Extract the [x, y] coordinate from the center of the cell holding the provided text.  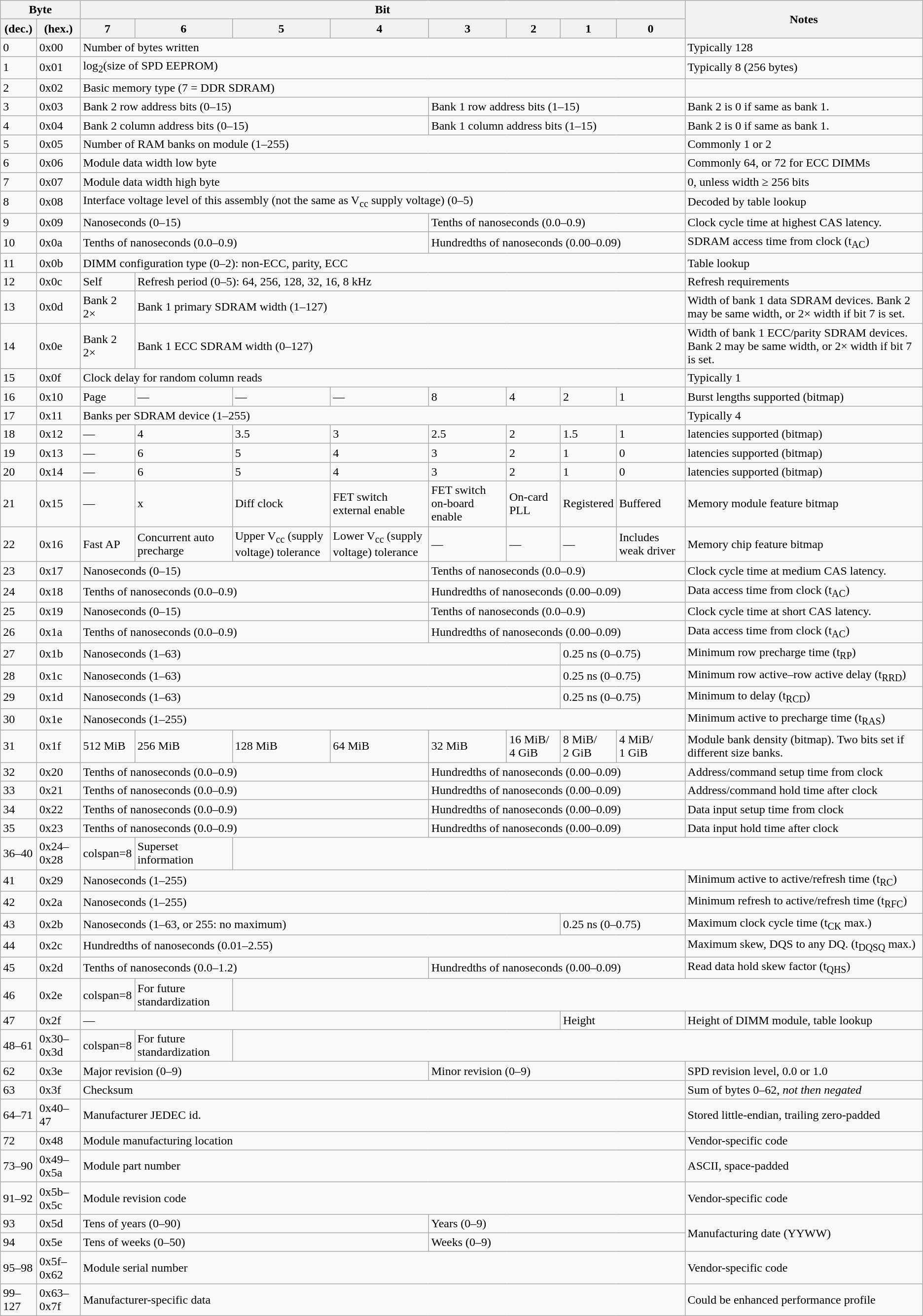
Manufacturer JEDEC id. [383, 1115]
Tenths of nanoseconds (0.0–1.2) [254, 968]
Stored little-endian, trailing zero-padded [804, 1115]
SDRAM access time from clock (tAC) [804, 242]
256 MiB [183, 746]
17 [19, 416]
12 [19, 281]
Hundredths of nanoseconds (0.01–2.55) [383, 946]
Clock cycle time at highest CAS latency. [804, 222]
14 [19, 346]
ASCII, space-padded [804, 1166]
35 [19, 828]
15 [19, 378]
128 MiB [281, 746]
0x5b–0x5c [58, 1198]
0x1b [58, 654]
32 [19, 772]
43 [19, 924]
Basic memory type (7 = DDR SDRAM) [383, 88]
31 [19, 746]
Major revision (0–9) [254, 1071]
Module part number [383, 1166]
Typically 8 (256 bytes) [804, 68]
FET switch on-board enable [467, 504]
62 [19, 1071]
Width of bank 1 ECC/parity SDRAM devices. Bank 2 may be same width, or 2× width if bit 7 is set. [804, 346]
SPD revision level, 0.0 or 1.0 [804, 1071]
Interface voltage level of this assembly (not the same as Vcc supply voltage) (0–5) [383, 202]
0x63–0x7f [58, 1299]
Self [107, 281]
Module revision code [383, 1198]
0, unless width ≥ 256 bits [804, 182]
47 [19, 1020]
Minor revision (0–9) [557, 1071]
Address/command setup time from clock [804, 772]
Minimum active to active/refresh time (tRC) [804, 880]
Refresh requirements [804, 281]
x [183, 504]
Weeks (0–9) [557, 1242]
94 [19, 1242]
Clock cycle time at medium CAS latency. [804, 571]
63 [19, 1090]
10 [19, 242]
Lower Vcc (supply voltage) tolerance [380, 544]
0x05 [58, 144]
27 [19, 654]
0x1d [58, 697]
Minimum active to precharge time (tRAS) [804, 719]
0x11 [58, 416]
8 MiB/2 GiB [588, 746]
DIMM configuration type (0–2): non-ECC, parity, ECC [383, 263]
0x3e [58, 1071]
16 MiB/4 GiB [533, 746]
44 [19, 946]
Bank 2 row address bits (0–15) [254, 106]
Bank 1 row address bits (1–15) [557, 106]
FET switch external enable [380, 504]
33 [19, 791]
Concurrent auto precharge [183, 544]
Page [107, 397]
Clock cycle time at short CAS latency. [804, 612]
Upper Vcc (supply voltage) tolerance [281, 544]
Burst lengths supported (bitmap) [804, 397]
34 [19, 809]
0x1c [58, 676]
Module serial number [383, 1268]
Minimum to delay (tRCD) [804, 697]
Diff clock [281, 504]
Sum of bytes 0–62, not then negated [804, 1090]
26 [19, 632]
Manufacturing date (YYWW) [804, 1233]
0x13 [58, 453]
Height [622, 1020]
0x10 [58, 397]
23 [19, 571]
Bit [383, 10]
Typically 128 [804, 47]
0x18 [58, 591]
Number of bytes written [383, 47]
Manufacturer-specific data [383, 1299]
72 [19, 1141]
Module bank density (bitmap). Two bits set if different size banks. [804, 746]
18 [19, 434]
22 [19, 544]
(hex.) [58, 29]
42 [19, 902]
73–90 [19, 1166]
Read data hold skew factor (tQHS) [804, 968]
Minimum refresh to active/refresh time (tRFC) [804, 902]
11 [19, 263]
0x5e [58, 1242]
0x09 [58, 222]
0x0c [58, 281]
Module data width low byte [383, 163]
0x2a [58, 902]
Includes weak driver [651, 544]
Maximum clock cycle time (tCK max.) [804, 924]
4 MiB/1 GiB [651, 746]
Notes [804, 19]
0x2b [58, 924]
36–40 [19, 854]
28 [19, 676]
93 [19, 1223]
0x23 [58, 828]
0x19 [58, 612]
Bank 1 primary SDRAM width (1–127) [410, 308]
Number of RAM banks on module (1–255) [383, 144]
0x15 [58, 504]
Clock delay for random column reads [383, 378]
0x02 [58, 88]
0x2c [58, 946]
Nanoseconds (1–63, or 255: no maximum) [320, 924]
Data input hold time after clock [804, 828]
0x22 [58, 809]
45 [19, 968]
Module data width high byte [383, 182]
32 MiB [467, 746]
Checksum [383, 1090]
0x3f [58, 1090]
30 [19, 719]
Superset information [183, 854]
0x20 [58, 772]
Memory module feature bitmap [804, 504]
2.5 [467, 434]
On-card PLL [533, 504]
19 [19, 453]
0x21 [58, 791]
Data input setup time from clock [804, 809]
0x5f–0x62 [58, 1268]
48–61 [19, 1046]
Module manufacturing location [383, 1141]
0x06 [58, 163]
Minimum row active–row active delay (tRRD) [804, 676]
0x07 [58, 182]
0x1f [58, 746]
0x24–0x28 [58, 854]
Commonly 64, or 72 for ECC DIMMs [804, 163]
0x0f [58, 378]
0x00 [58, 47]
Memory chip feature bitmap [804, 544]
0x0e [58, 346]
Years (0–9) [557, 1223]
0x14 [58, 472]
0x03 [58, 106]
0x0d [58, 308]
0x49–0x5a [58, 1166]
29 [19, 697]
Bank 2 column address bits (0–15) [254, 125]
99–127 [19, 1299]
Table lookup [804, 263]
Typically 4 [804, 416]
0x12 [58, 434]
41 [19, 880]
Refresh period (0–5): 64, 256, 128, 32, 16, 8 kHz [410, 281]
3.5 [281, 434]
0x04 [58, 125]
0x1e [58, 719]
64–71 [19, 1115]
Maximum skew, DQS to any DQ. (tDQSQ max.) [804, 946]
0x30–0x3d [58, 1046]
64 MiB [380, 746]
0x08 [58, 202]
Height of DIMM module, table lookup [804, 1020]
Buffered [651, 504]
log2(size of SPD EEPROM) [383, 68]
(dec.) [19, 29]
Address/command hold time after clock [804, 791]
Byte [40, 10]
1.5 [588, 434]
Width of bank 1 data SDRAM devices. Bank 2 may be same width, or 2× width if bit 7 is set. [804, 308]
512 MiB [107, 746]
Registered [588, 504]
0x5d [58, 1223]
0x1a [58, 632]
16 [19, 397]
46 [19, 995]
0x0a [58, 242]
0x2f [58, 1020]
Bank 1 ECC SDRAM width (0–127) [410, 346]
0x16 [58, 544]
Bank 1 column address bits (1–15) [557, 125]
Commonly 1 or 2 [804, 144]
0x01 [58, 68]
0x0b [58, 263]
95–98 [19, 1268]
0x17 [58, 571]
Banks per SDRAM device (1–255) [383, 416]
0x2e [58, 995]
Tens of weeks (0–50) [254, 1242]
0x40–47 [58, 1115]
24 [19, 591]
9 [19, 222]
0x48 [58, 1141]
13 [19, 308]
21 [19, 504]
Tens of years (0–90) [254, 1223]
0x29 [58, 880]
91–92 [19, 1198]
20 [19, 472]
Could be enhanced performance profile [804, 1299]
Typically 1 [804, 378]
0x2d [58, 968]
Fast AP [107, 544]
Minimum row precharge time (tRP) [804, 654]
Decoded by table lookup [804, 202]
25 [19, 612]
